Scan for the cell matching the given text and deliver its (x, y) coordinate at center. 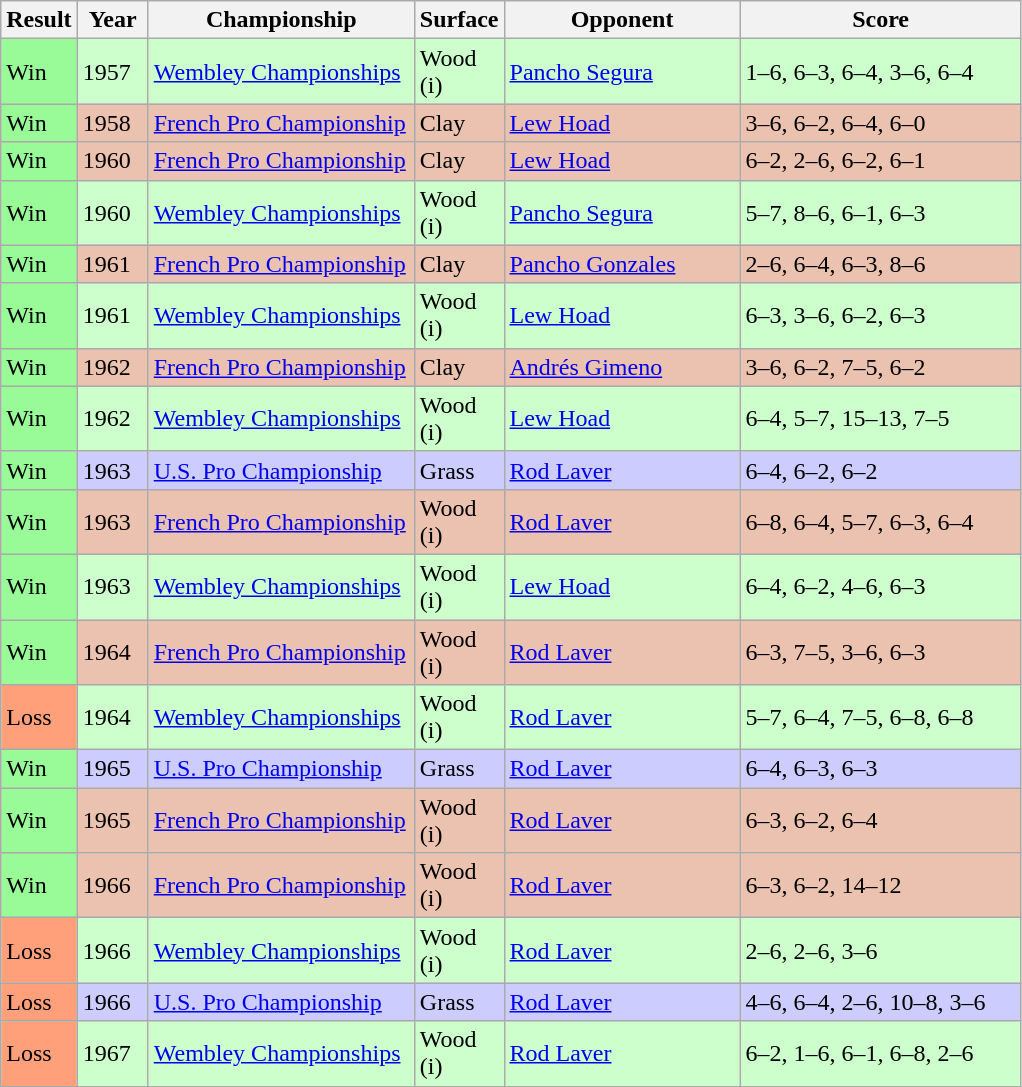
6–4, 5–7, 15–13, 7–5 (880, 418)
6–4, 6–3, 6–3 (880, 769)
Result (39, 20)
3–6, 6–2, 7–5, 6–2 (880, 367)
6–4, 6–2, 4–6, 6–3 (880, 586)
3–6, 6–2, 6–4, 6–0 (880, 123)
1957 (112, 72)
Score (880, 20)
Opponent (622, 20)
Surface (459, 20)
Championship (281, 20)
6–2, 2–6, 6–2, 6–1 (880, 161)
5–7, 8–6, 6–1, 6–3 (880, 212)
2–6, 6–4, 6–3, 8–6 (880, 264)
1958 (112, 123)
6–3, 7–5, 3–6, 6–3 (880, 652)
Pancho Gonzales (622, 264)
6–4, 6–2, 6–2 (880, 470)
Year (112, 20)
6–3, 3–6, 6–2, 6–3 (880, 316)
5–7, 6–4, 7–5, 6–8, 6–8 (880, 718)
6–2, 1–6, 6–1, 6–8, 2–6 (880, 1054)
2–6, 2–6, 3–6 (880, 950)
4–6, 6–4, 2–6, 10–8, 3–6 (880, 1002)
1967 (112, 1054)
6–3, 6–2, 6–4 (880, 820)
6–3, 6–2, 14–12 (880, 886)
6–8, 6–4, 5–7, 6–3, 6–4 (880, 522)
1–6, 6–3, 6–4, 3–6, 6–4 (880, 72)
Andrés Gimeno (622, 367)
